Determine the (X, Y) coordinate at the center of the cell enclosing the given text.  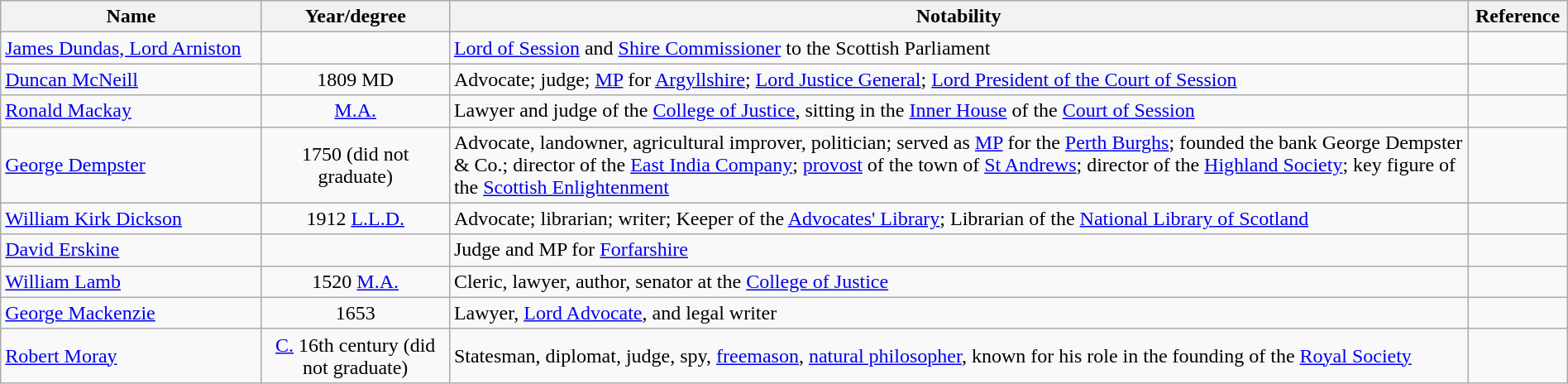
Lord of Session and Shire Commissioner to the Scottish Parliament (958, 48)
David Erskine (131, 250)
Statesman, diplomat, judge, spy, freemason, natural philosopher, known for his role in the founding of the Royal Society (958, 356)
Advocate; librarian; writer; Keeper of the Advocates' Library; Librarian of the National Library of Scotland (958, 218)
Year/degree (356, 17)
Robert Moray (131, 356)
Reference (1518, 17)
1809 MD (356, 79)
William Lamb (131, 281)
1653 (356, 313)
1520 M.A. (356, 281)
Lawyer and judge of the College of Justice, sitting in the Inner House of the Court of Session (958, 111)
George Dempster (131, 165)
Duncan McNeill (131, 79)
Notability (958, 17)
C. 16th century (did not graduate) (356, 356)
Advocate; judge; MP for Argyllshire; Lord Justice General; Lord President of the Court of Session (958, 79)
Name (131, 17)
Judge and MP for Forfarshire (958, 250)
Lawyer, Lord Advocate, and legal writer (958, 313)
William Kirk Dickson (131, 218)
1912 L.L.D. (356, 218)
James Dundas, Lord Arniston (131, 48)
George Mackenzie (131, 313)
Cleric, lawyer, author, senator at the College of Justice (958, 281)
M.A. (356, 111)
Ronald Mackay (131, 111)
1750 (did not graduate) (356, 165)
